Find where the given text appears and provide that cell's center as [X, Y] coordinate. 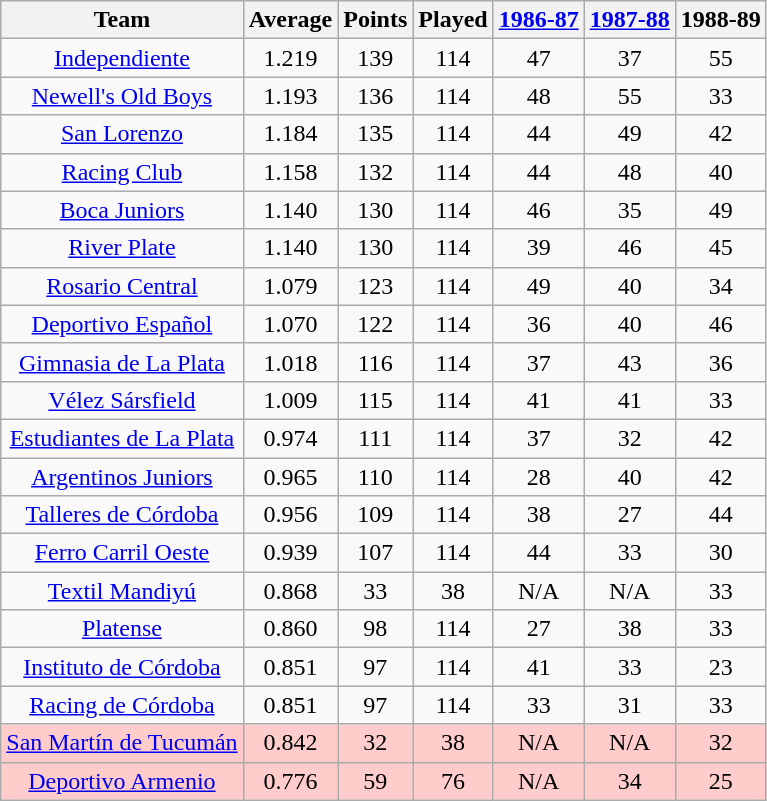
0.974 [290, 438]
San Martín de Tucumán [122, 743]
25 [720, 781]
111 [376, 438]
0.842 [290, 743]
115 [376, 400]
43 [630, 362]
1.193 [290, 96]
1.009 [290, 400]
Instituto de Córdoba [122, 667]
Points [376, 20]
1.219 [290, 58]
109 [376, 515]
Estudiantes de La Plata [122, 438]
Racing de Córdoba [122, 705]
1.018 [290, 362]
1.158 [290, 172]
1.184 [290, 134]
0.868 [290, 591]
Ferro Carril Oeste [122, 553]
59 [376, 781]
107 [376, 553]
1988-89 [720, 20]
0.776 [290, 781]
135 [376, 134]
Vélez Sársfield [122, 400]
30 [720, 553]
Deportivo Armenio [122, 781]
35 [630, 210]
76 [453, 781]
Deportivo Español [122, 324]
136 [376, 96]
132 [376, 172]
Played [453, 20]
Team [122, 20]
116 [376, 362]
28 [538, 477]
1.070 [290, 324]
0.965 [290, 477]
Argentinos Juniors [122, 477]
Gimnasia de La Plata [122, 362]
1986-87 [538, 20]
Rosario Central [122, 286]
110 [376, 477]
Independiente [122, 58]
139 [376, 58]
1.079 [290, 286]
39 [538, 248]
98 [376, 629]
Average [290, 20]
0.956 [290, 515]
23 [720, 667]
1987-88 [630, 20]
San Lorenzo [122, 134]
45 [720, 248]
Boca Juniors [122, 210]
47 [538, 58]
122 [376, 324]
0.939 [290, 553]
Talleres de Córdoba [122, 515]
Platense [122, 629]
River Plate [122, 248]
0.860 [290, 629]
Racing Club [122, 172]
123 [376, 286]
31 [630, 705]
Textil Mandiyú [122, 591]
Newell's Old Boys [122, 96]
